Provide the (X, Y) coordinate of the cell's center where the given text is located.  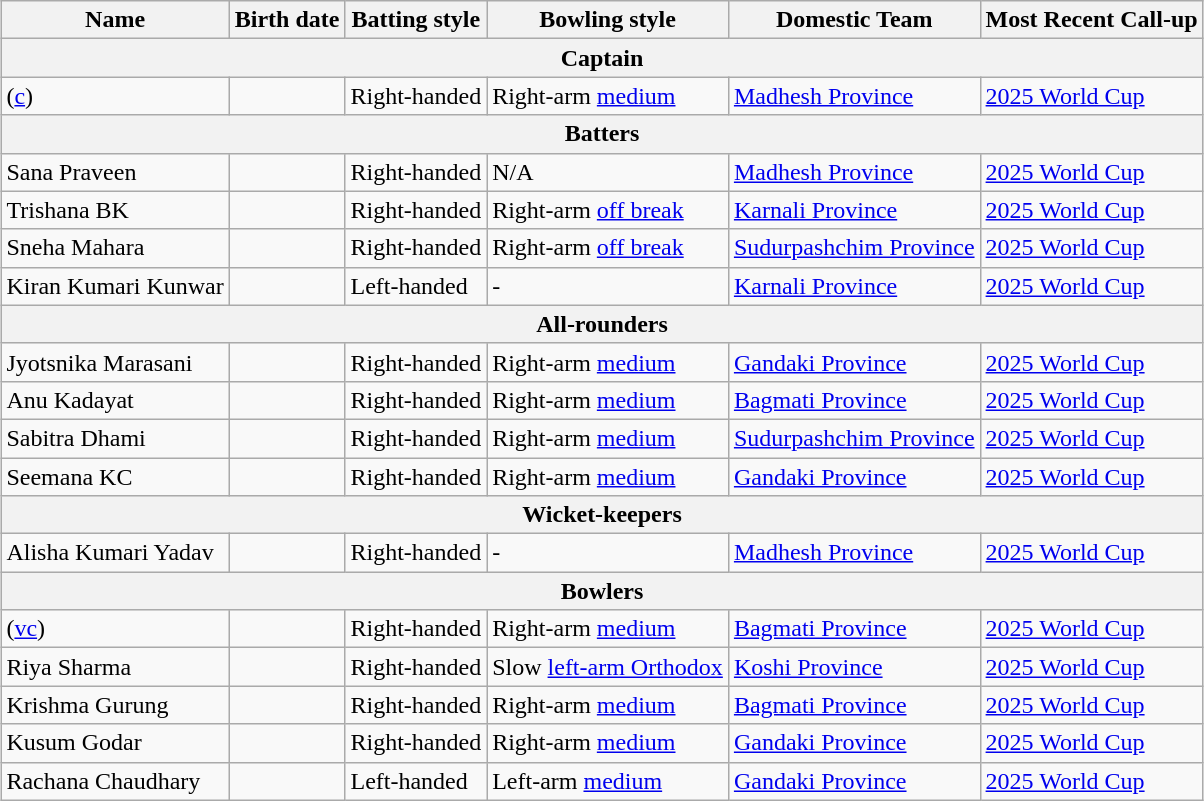
Name (115, 20)
Riya Sharma (115, 667)
Slow left-arm Orthodox (608, 667)
(c) (115, 96)
Kiran Kumari Kunwar (115, 286)
Bowlers (602, 591)
(vc) (115, 629)
Krishma Gurung (115, 705)
N/A (608, 172)
Bowling style (608, 20)
Most Recent Call-up (1092, 20)
Birth date (287, 20)
Batters (602, 134)
Captain (602, 58)
Left-arm medium (608, 781)
Alisha Kumari Yadav (115, 553)
Jyotsnika Marasani (115, 362)
Batting style (416, 20)
Rachana Chaudhary (115, 781)
Seemana KC (115, 477)
Kusum Godar (115, 743)
Sneha Mahara (115, 248)
Sabitra Dhami (115, 438)
Koshi Province (854, 667)
Anu Kadayat (115, 400)
Wicket-keepers (602, 515)
All-rounders (602, 324)
Sana Praveen (115, 172)
Trishana BK (115, 210)
Domestic Team (854, 20)
